Identify which cell holds the provided text, then report its [x, y] central coordinate. 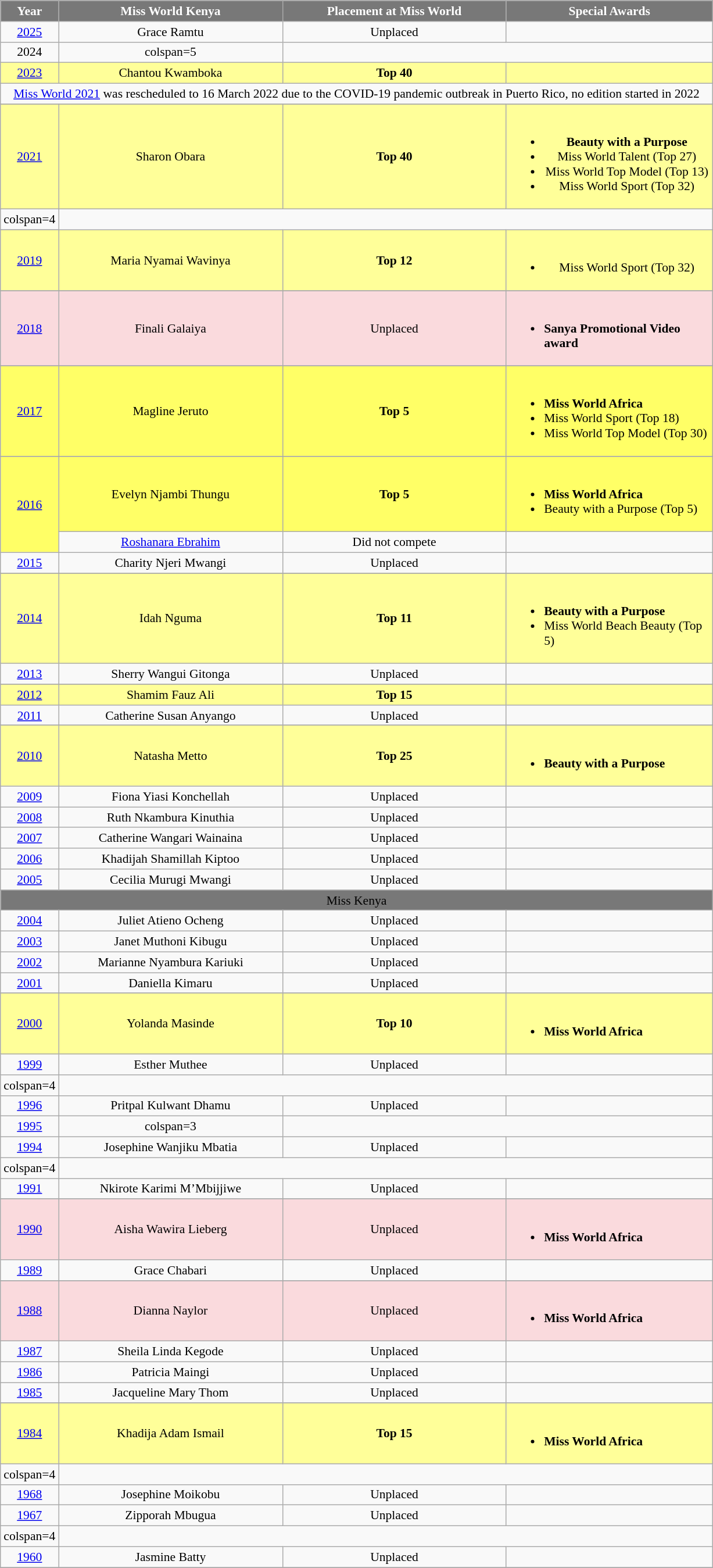
1989 [30, 1270]
Daniella Kimaru [171, 983]
Placement at Miss World [394, 11]
2007 [30, 838]
Yolanda Masinde [171, 1024]
2010 [30, 756]
Finali Galaiya [171, 328]
2025 [30, 32]
1984 [30, 1434]
Dianna Naylor [171, 1310]
1994 [30, 1148]
Miss World AfricaBeauty with a Purpose (Top 5) [609, 494]
Nkirote Karimi M’Mbijjiwe [171, 1189]
1967 [30, 1516]
colspan=5 [171, 52]
Miss World Sport (Top 32) [609, 260]
Fiona Yiasi Konchellah [171, 797]
Pritpal Kulwant Dhamu [171, 1106]
2006 [30, 859]
1991 [30, 1189]
Idah Nguma [171, 619]
Did not compete [394, 542]
Jacqueline Mary Thom [171, 1393]
2017 [30, 412]
2016 [30, 505]
2018 [30, 328]
Grace Ramtu [171, 32]
1990 [30, 1230]
Miss Kenya [357, 901]
Janet Muthoni Kibugu [171, 942]
2019 [30, 260]
Year [30, 11]
2004 [30, 921]
Cecilia Murugi Mwangi [171, 880]
colspan=3 [171, 1127]
Khadija Adam Ismail [171, 1434]
1988 [30, 1310]
Charity Njeri Mwangi [171, 563]
2015 [30, 563]
Roshanara Ebrahim [171, 542]
Magline Jeruto [171, 412]
Top 12 [394, 260]
Catherine Susan Anyango [171, 716]
Top 25 [394, 756]
1999 [30, 1065]
Miss World Kenya [171, 11]
2002 [30, 963]
1996 [30, 1106]
Sharon Obara [171, 157]
Beauty with a Purpose [609, 756]
Natasha Metto [171, 756]
Evelyn Njambi Thungu [171, 494]
2000 [30, 1024]
1995 [30, 1127]
2003 [30, 942]
Shamim Fauz Ali [171, 695]
Beauty with a PurposeMiss World Talent (Top 27)Miss World Top Model (Top 13)Miss World Sport (Top 32) [609, 157]
Zipporah Mbugua [171, 1516]
2014 [30, 619]
Sanya Promotional Video award [609, 328]
Beauty with a PurposeMiss World Beach Beauty (Top 5) [609, 619]
Top 10 [394, 1024]
Top 11 [394, 619]
Sherry Wangui Gitonga [171, 674]
1960 [30, 1557]
Josephine Moikobu [171, 1495]
Josephine Wanjiku Mbatia [171, 1148]
1985 [30, 1393]
1987 [30, 1352]
Special Awards [609, 11]
1968 [30, 1495]
Juliet Atieno Ocheng [171, 921]
2012 [30, 695]
Patricia Maingi [171, 1372]
2008 [30, 817]
2021 [30, 157]
Maria Nyamai Wavinya [171, 260]
2005 [30, 880]
2013 [30, 674]
Chantou Kwamboka [171, 73]
Grace Chabari [171, 1270]
Khadijah Shamillah Kiptoo [171, 859]
Catherine Wangari Wainaina [171, 838]
2011 [30, 716]
2023 [30, 73]
Aisha Wawira Lieberg [171, 1230]
Ruth Nkambura Kinuthia [171, 817]
2001 [30, 983]
Esther Muthee [171, 1065]
Sheila Linda Kegode [171, 1352]
1986 [30, 1372]
2024 [30, 52]
Miss World AfricaMiss World Sport (Top 18)Miss World Top Model (Top 30) [609, 412]
Jasmine Batty [171, 1557]
2009 [30, 797]
Marianne Nyambura Kariuki [171, 963]
Miss World 2021 was rescheduled to 16 March 2022 due to the COVID-19 pandemic outbreak in Puerto Rico, no edition started in 2022 [357, 94]
